Search for the cell housing the specified text and yield its [x, y] center coordinate. 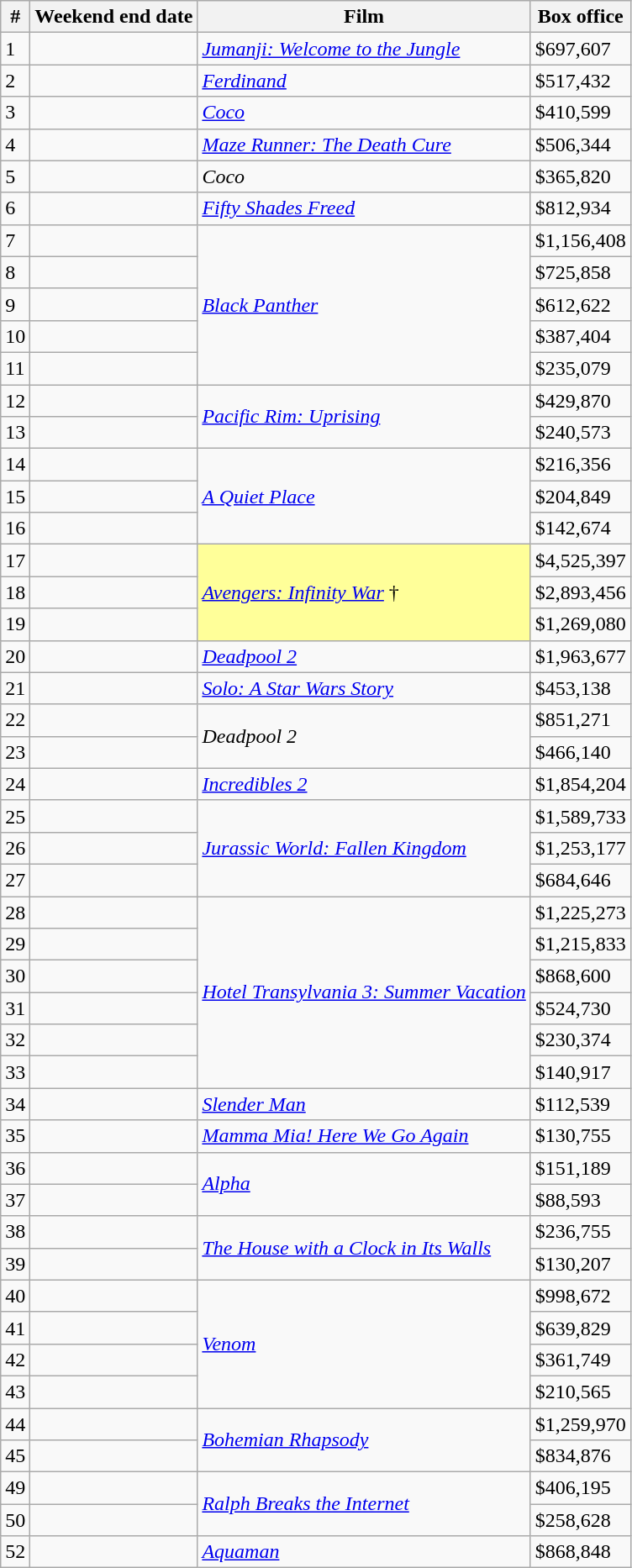
42 [15, 1360]
Jurassic World: Fallen Kingdom [364, 848]
$612,622 [580, 304]
$2,893,456 [580, 592]
$1,854,204 [580, 784]
34 [15, 1104]
$639,829 [580, 1328]
Jumanji: Welcome to the Jungle [364, 49]
2 [15, 81]
Alpha [364, 1184]
5 [15, 176]
$210,565 [580, 1392]
$1,225,273 [580, 912]
$406,195 [580, 1488]
3 [15, 113]
7 [15, 240]
29 [15, 944]
$140,917 [580, 1072]
$216,356 [580, 465]
$361,749 [580, 1360]
$453,138 [580, 688]
$506,344 [580, 145]
19 [15, 624]
8 [15, 272]
43 [15, 1392]
$517,432 [580, 81]
Solo: A Star Wars Story [364, 688]
13 [15, 433]
$112,539 [580, 1104]
$834,876 [580, 1456]
39 [15, 1264]
$4,525,397 [580, 560]
30 [15, 976]
$466,140 [580, 752]
17 [15, 560]
Ferdinand [364, 81]
Venom [364, 1344]
Film [364, 17]
Weekend end date [114, 17]
27 [15, 880]
$240,573 [580, 433]
$88,593 [580, 1200]
$130,755 [580, 1136]
23 [15, 752]
$697,607 [580, 49]
21 [15, 688]
$851,271 [580, 720]
Hotel Transylvania 3: Summer Vacation [364, 992]
The House with a Clock in Its Walls [364, 1248]
$1,963,677 [580, 656]
33 [15, 1072]
Maze Runner: The Death Cure [364, 145]
$812,934 [580, 208]
22 [15, 720]
$429,870 [580, 401]
$236,755 [580, 1232]
32 [15, 1040]
31 [15, 1008]
Pacific Rim: Uprising [364, 417]
45 [15, 1456]
Avengers: Infinity War † [364, 592]
$365,820 [580, 176]
Bohemian Rhapsody [364, 1440]
$235,079 [580, 368]
$1,589,733 [580, 816]
Incredibles 2 [364, 784]
# [15, 17]
$1,215,833 [580, 944]
14 [15, 465]
$258,628 [580, 1520]
Box office [580, 17]
$998,672 [580, 1296]
1 [15, 49]
$130,207 [580, 1264]
Aquaman [364, 1552]
$1,259,970 [580, 1424]
28 [15, 912]
$204,849 [580, 497]
Black Panther [364, 304]
4 [15, 145]
$1,156,408 [580, 240]
50 [15, 1520]
6 [15, 208]
37 [15, 1200]
40 [15, 1296]
10 [15, 336]
$230,374 [580, 1040]
$868,600 [580, 976]
$142,674 [580, 529]
18 [15, 592]
24 [15, 784]
38 [15, 1232]
25 [15, 816]
44 [15, 1424]
12 [15, 401]
11 [15, 368]
35 [15, 1136]
16 [15, 529]
Slender Man [364, 1104]
$151,189 [580, 1168]
$1,269,080 [580, 624]
$387,404 [580, 336]
41 [15, 1328]
$410,599 [580, 113]
49 [15, 1488]
Fifty Shades Freed [364, 208]
$524,730 [580, 1008]
$1,253,177 [580, 848]
26 [15, 848]
A Quiet Place [364, 497]
$868,848 [580, 1552]
15 [15, 497]
36 [15, 1168]
52 [15, 1552]
Mamma Mia! Here We Go Again [364, 1136]
20 [15, 656]
9 [15, 304]
$725,858 [580, 272]
Ralph Breaks the Internet [364, 1504]
$684,646 [580, 880]
